Return (x, y) of the center of cell containing provided text 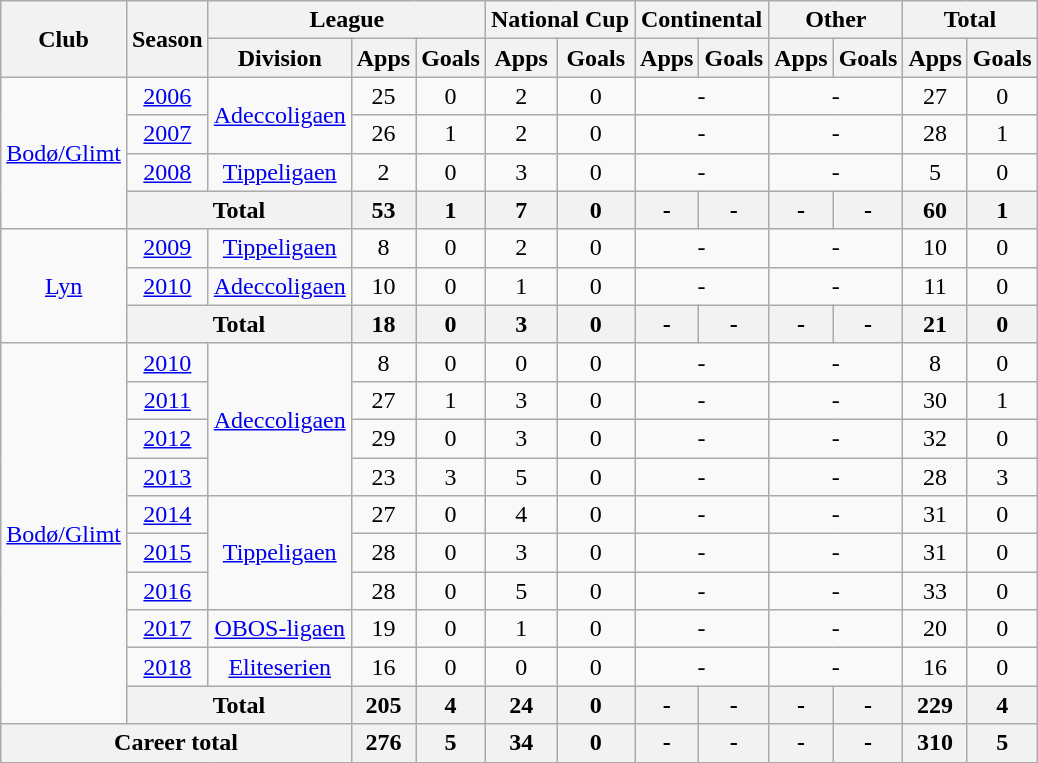
2009 (167, 248)
2012 (167, 438)
Continental (702, 20)
33 (935, 591)
2018 (167, 667)
29 (383, 438)
21 (935, 324)
Other (836, 20)
2007 (167, 134)
7 (521, 210)
2017 (167, 629)
2013 (167, 477)
18 (383, 324)
Lyn (64, 286)
Club (64, 39)
30 (935, 400)
2016 (167, 591)
60 (935, 210)
24 (521, 705)
Division (280, 58)
310 (935, 743)
229 (935, 705)
26 (383, 134)
53 (383, 210)
Eliteserien (280, 667)
276 (383, 743)
20 (935, 629)
19 (383, 629)
2015 (167, 553)
11 (935, 286)
National Cup (560, 20)
2014 (167, 515)
34 (521, 743)
25 (383, 96)
32 (935, 438)
2008 (167, 172)
2006 (167, 96)
League (346, 20)
23 (383, 477)
OBOS-ligaen (280, 629)
Career total (176, 743)
205 (383, 705)
2011 (167, 400)
Season (167, 39)
